From the cell containing the given text, extract its center point as (X, Y) coordinate. 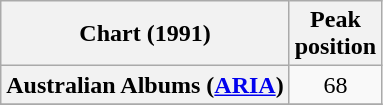
Peakposition (335, 34)
Australian Albums (ARIA) (145, 85)
Chart (1991) (145, 34)
68 (335, 85)
